For the text-containing cell, return its midpoint in (X, Y) coordinate format. 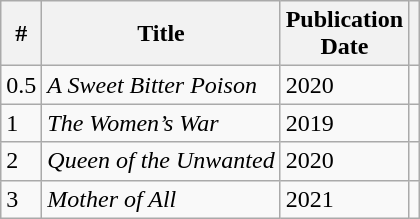
2 (22, 161)
Title (161, 34)
# (22, 34)
Queen of the Unwanted (161, 161)
Mother of All (161, 199)
2021 (344, 199)
3 (22, 199)
A Sweet Bitter Poison (161, 85)
0.5 (22, 85)
PublicationDate (344, 34)
1 (22, 123)
2019 (344, 123)
The Women’s War (161, 123)
